Return the [X, Y] coordinate for the center point of the cell that contains the specified text.  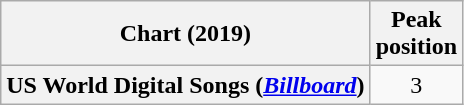
US World Digital Songs (Billboard) [186, 85]
3 [416, 85]
Chart (2019) [186, 34]
Peakposition [416, 34]
